Return (x, y) of the center of cell containing provided text 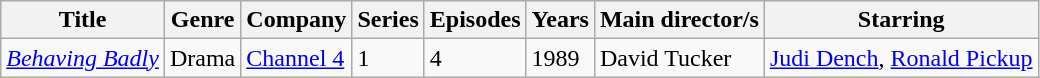
Series (388, 20)
Starring (901, 20)
Judi Dench, Ronald Pickup (901, 58)
Drama (202, 58)
1989 (560, 58)
Episodes (475, 20)
Main director/s (679, 20)
4 (475, 58)
1 (388, 58)
Channel 4 (296, 58)
Behaving Badly (83, 58)
Company (296, 20)
Years (560, 20)
David Tucker (679, 58)
Title (83, 20)
Genre (202, 20)
